Search for the cell housing the specified text and yield its [X, Y] center coordinate. 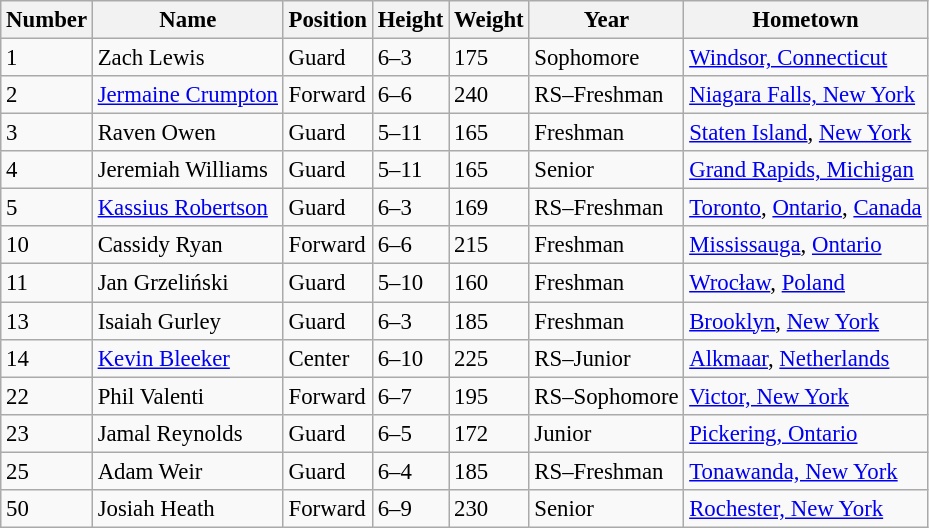
3 [47, 133]
13 [47, 321]
6–9 [410, 509]
Zach Lewis [188, 58]
175 [489, 58]
Staten Island, New York [806, 133]
5–10 [410, 283]
6–5 [410, 433]
1 [47, 58]
Kevin Bleeker [188, 358]
6–10 [410, 358]
172 [489, 433]
4 [47, 170]
Jeremiah Williams [188, 170]
Raven Owen [188, 133]
Height [410, 20]
Niagara Falls, New York [806, 95]
Windsor, Connecticut [806, 58]
10 [47, 245]
Brooklyn, New York [806, 321]
Sophomore [606, 58]
Toronto, Ontario, Canada [806, 208]
25 [47, 471]
215 [489, 245]
Mississauga, Ontario [806, 245]
230 [489, 509]
169 [489, 208]
Center [328, 358]
23 [47, 433]
11 [47, 283]
Victor, New York [806, 396]
Weight [489, 20]
22 [47, 396]
Junior [606, 433]
Hometown [806, 20]
RS–Junior [606, 358]
Jamal Reynolds [188, 433]
14 [47, 358]
6–4 [410, 471]
Isaiah Gurley [188, 321]
Name [188, 20]
Jan Grzeliński [188, 283]
Cassidy Ryan [188, 245]
Phil Valenti [188, 396]
Alkmaar, Netherlands [806, 358]
Position [328, 20]
Josiah Heath [188, 509]
195 [489, 396]
Adam Weir [188, 471]
225 [489, 358]
Tonawanda, New York [806, 471]
Pickering, Ontario [806, 433]
Year [606, 20]
5 [47, 208]
6–7 [410, 396]
RS–Sophomore [606, 396]
Number [47, 20]
Kassius Robertson [188, 208]
Jermaine Crumpton [188, 95]
Grand Rapids, Michigan [806, 170]
2 [47, 95]
50 [47, 509]
160 [489, 283]
Wrocław, Poland [806, 283]
Rochester, New York [806, 509]
240 [489, 95]
